Return the [X, Y] coordinate for the center point of the cell that contains the specified text.  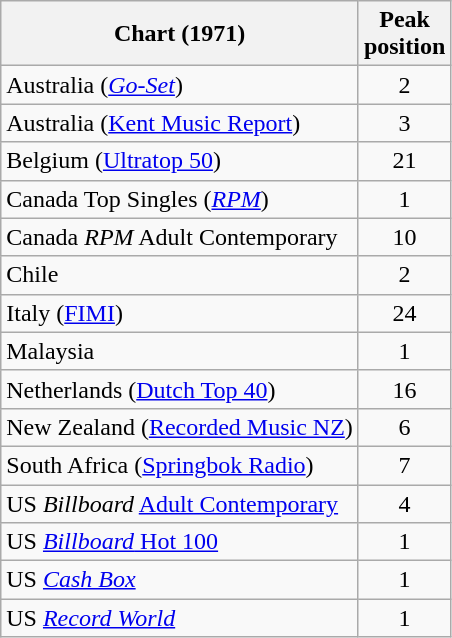
Canada RPM Adult Contemporary [180, 237]
Australia (Kent Music Report) [180, 123]
7 [404, 465]
South Africa (Springbok Radio) [180, 465]
US Billboard Hot 100 [180, 542]
21 [404, 161]
4 [404, 503]
Canada Top Singles (RPM) [180, 199]
Chart (1971) [180, 34]
24 [404, 313]
10 [404, 237]
US Billboard Adult Contemporary [180, 503]
Italy (FIMI) [180, 313]
Chile [180, 275]
Netherlands (Dutch Top 40) [180, 389]
3 [404, 123]
16 [404, 389]
6 [404, 427]
US Record World [180, 618]
Australia (Go-Set) [180, 85]
US Cash Box [180, 580]
Belgium (Ultratop 50) [180, 161]
New Zealand (Recorded Music NZ) [180, 427]
Peakposition [404, 34]
Malaysia [180, 351]
